Determine the [X, Y] coordinate at the center of the cell enclosing the given text.  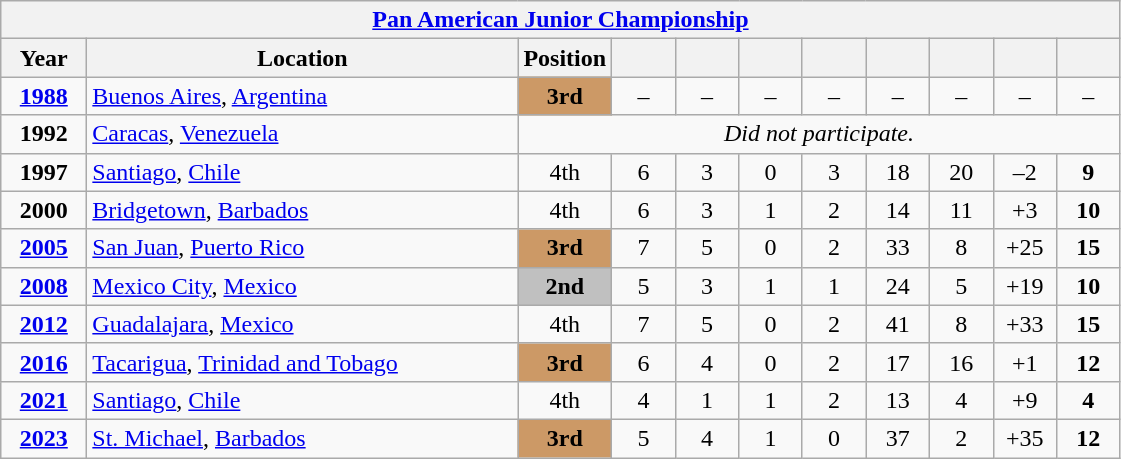
33 [898, 248]
+3 [1025, 210]
Did not participate. [819, 134]
St. Michael, Barbados [302, 438]
+25 [1025, 248]
20 [961, 172]
Position [565, 58]
+1 [1025, 362]
Guadalajara, Mexico [302, 324]
+9 [1025, 400]
24 [898, 286]
–2 [1025, 172]
2008 [44, 286]
2nd [565, 286]
2021 [44, 400]
Pan American Junior Championship [560, 20]
1997 [44, 172]
1992 [44, 134]
2000 [44, 210]
Year [44, 58]
+19 [1025, 286]
+33 [1025, 324]
2005 [44, 248]
2012 [44, 324]
Bridgetown, Barbados [302, 210]
17 [898, 362]
37 [898, 438]
14 [898, 210]
2016 [44, 362]
Location [302, 58]
9 [1089, 172]
41 [898, 324]
Buenos Aires, Argentina [302, 96]
Caracas, Venezuela [302, 134]
1988 [44, 96]
Mexico City, Mexico [302, 286]
18 [898, 172]
16 [961, 362]
Tacarigua, Trinidad and Tobago [302, 362]
San Juan, Puerto Rico [302, 248]
13 [898, 400]
+35 [1025, 438]
2023 [44, 438]
11 [961, 210]
